Return [X, Y] of the center of cell containing provided text 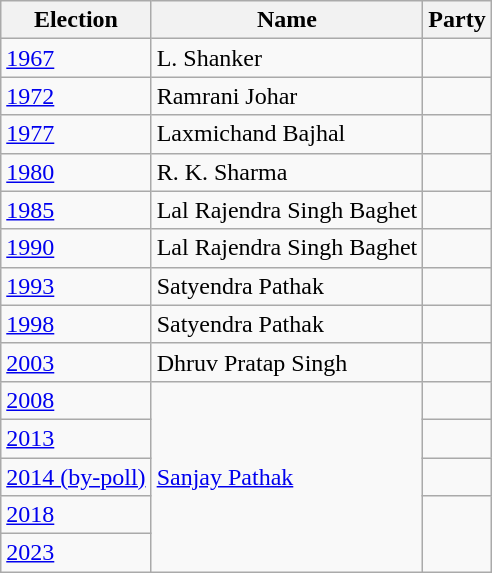
Laxmichand Bajhal [287, 134]
Election [76, 20]
1993 [76, 286]
1977 [76, 134]
1967 [76, 58]
1990 [76, 248]
2023 [76, 553]
Dhruv Pratap Singh [287, 362]
L. Shanker [287, 58]
1980 [76, 172]
1998 [76, 324]
2013 [76, 438]
2003 [76, 362]
Name [287, 20]
2018 [76, 515]
R. K. Sharma [287, 172]
Party [457, 20]
2008 [76, 400]
1972 [76, 96]
2014 (by-poll) [76, 477]
Ramrani Johar [287, 96]
Sanjay Pathak [287, 476]
1985 [76, 210]
